Scan for the cell matching the given text and deliver its [x, y] coordinate at center. 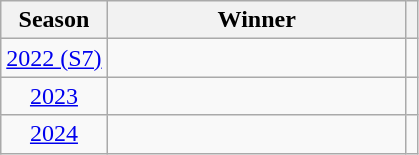
Season [54, 20]
Winner [256, 20]
2023 [54, 96]
2024 [54, 134]
2022 (S7) [54, 58]
